Return the (x, y) coordinate for the center point of the cell that contains the specified text.  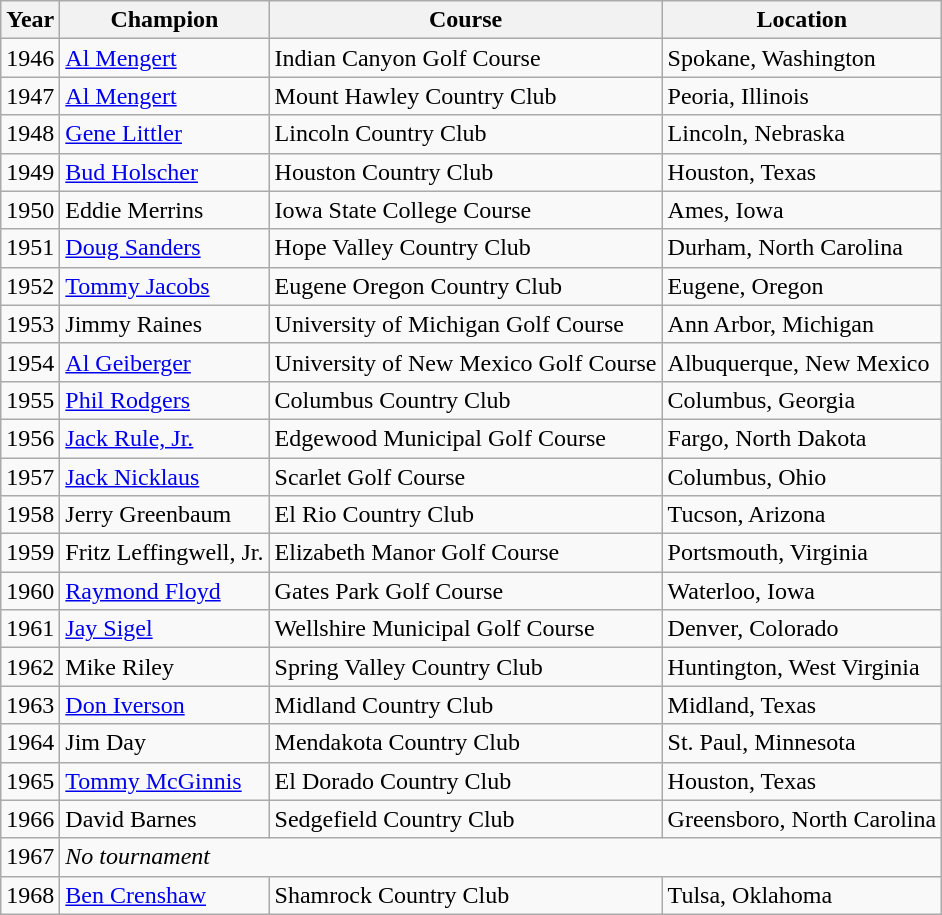
1957 (30, 477)
1953 (30, 324)
1963 (30, 705)
Mount Hawley Country Club (466, 96)
El Rio Country Club (466, 515)
1947 (30, 96)
1955 (30, 400)
Jack Rule, Jr. (164, 438)
Mike Riley (164, 667)
Champion (164, 20)
1962 (30, 667)
1964 (30, 743)
Jack Nicklaus (164, 477)
Jay Sigel (164, 629)
1950 (30, 210)
Ann Arbor, Michigan (802, 324)
Huntington, West Virginia (802, 667)
Phil Rodgers (164, 400)
Edgewood Municipal Golf Course (466, 438)
Iowa State College Course (466, 210)
Tulsa, Oklahoma (802, 895)
Peoria, Illinois (802, 96)
1960 (30, 591)
Hope Valley Country Club (466, 248)
David Barnes (164, 819)
Columbus, Georgia (802, 400)
1968 (30, 895)
University of New Mexico Golf Course (466, 362)
Eddie Merrins (164, 210)
No tournament (501, 857)
Fritz Leffingwell, Jr. (164, 553)
Raymond Floyd (164, 591)
Portsmouth, Virginia (802, 553)
Wellshire Municipal Golf Course (466, 629)
Bud Holscher (164, 172)
Midland Country Club (466, 705)
1958 (30, 515)
Doug Sanders (164, 248)
Indian Canyon Golf Course (466, 58)
Fargo, North Dakota (802, 438)
Jim Day (164, 743)
Spokane, Washington (802, 58)
1948 (30, 134)
Gates Park Golf Course (466, 591)
1954 (30, 362)
Course (466, 20)
1946 (30, 58)
Don Iverson (164, 705)
Durham, North Carolina (802, 248)
Al Geiberger (164, 362)
1966 (30, 819)
1956 (30, 438)
Scarlet Golf Course (466, 477)
Lincoln, Nebraska (802, 134)
Shamrock Country Club (466, 895)
St. Paul, Minnesota (802, 743)
Columbus Country Club (466, 400)
Waterloo, Iowa (802, 591)
1959 (30, 553)
1952 (30, 286)
Year (30, 20)
Tucson, Arizona (802, 515)
Denver, Colorado (802, 629)
Albuquerque, New Mexico (802, 362)
1951 (30, 248)
Sedgefield Country Club (466, 819)
Lincoln Country Club (466, 134)
Ben Crenshaw (164, 895)
Eugene, Oregon (802, 286)
Tommy McGinnis (164, 781)
El Dorado Country Club (466, 781)
Columbus, Ohio (802, 477)
Mendakota Country Club (466, 743)
Tommy Jacobs (164, 286)
Elizabeth Manor Golf Course (466, 553)
Midland, Texas (802, 705)
Houston Country Club (466, 172)
1965 (30, 781)
1967 (30, 857)
Spring Valley Country Club (466, 667)
University of Michigan Golf Course (466, 324)
Eugene Oregon Country Club (466, 286)
1961 (30, 629)
Jimmy Raines (164, 324)
Gene Littler (164, 134)
Location (802, 20)
Greensboro, North Carolina (802, 819)
Ames, Iowa (802, 210)
1949 (30, 172)
Jerry Greenbaum (164, 515)
